Locate the cell with the specified text and output its [x, y] center coordinate. 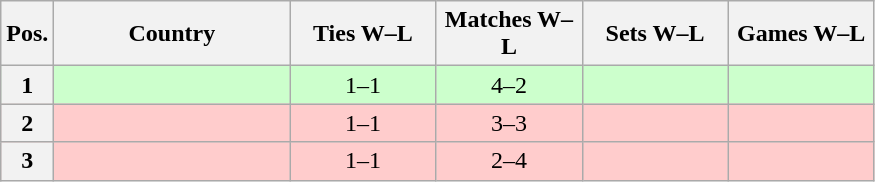
Ties W–L [363, 34]
Country [172, 34]
1 [28, 85]
3 [28, 161]
2 [28, 123]
Matches W–L [509, 34]
Games W–L [801, 34]
Sets W–L [655, 34]
Pos. [28, 34]
4–2 [509, 85]
3–3 [509, 123]
2–4 [509, 161]
